For the text-containing cell, return its midpoint in (x, y) coordinate format. 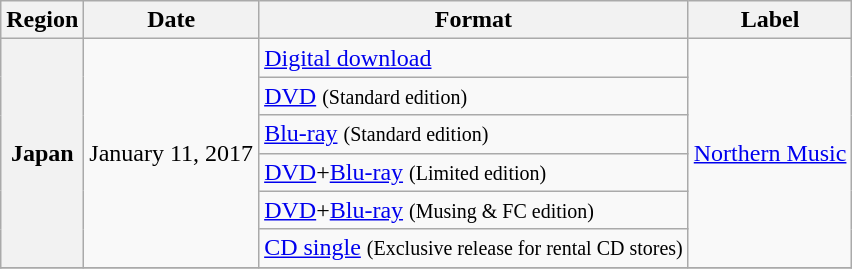
CD single (Exclusive release for rental CD stores) (474, 248)
Region (42, 20)
Japan (42, 153)
Date (172, 20)
DVD+Blu-ray (Limited edition) (474, 172)
Northern Music (770, 153)
Label (770, 20)
DVD (Standard edition) (474, 96)
Format (474, 20)
Blu-ray (Standard edition) (474, 134)
January 11, 2017 (172, 153)
Digital download (474, 58)
DVD+Blu-ray (Musing & FC edition) (474, 210)
